Determine the [x, y] coordinate at the center of the cell enclosing the given text.  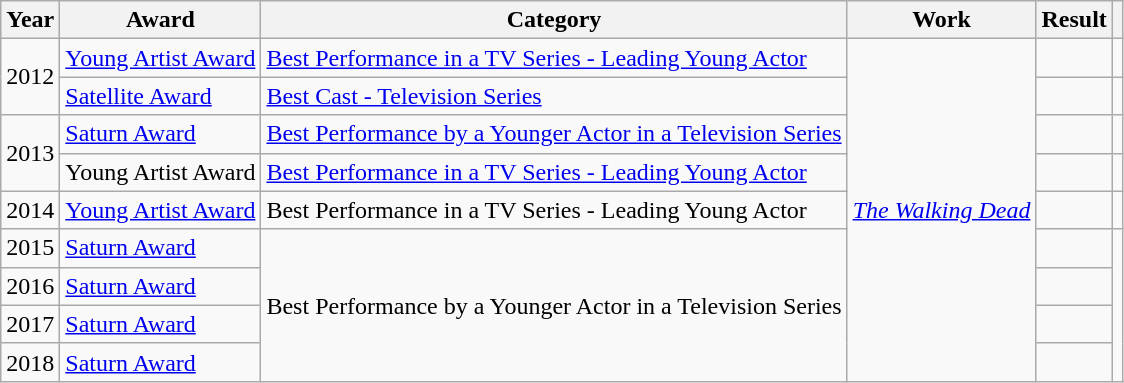
Award [160, 20]
2016 [30, 286]
2017 [30, 324]
2015 [30, 248]
Result [1074, 20]
Work [942, 20]
2013 [30, 153]
Best Cast - Television Series [554, 96]
Category [554, 20]
2014 [30, 210]
The Walking Dead [942, 210]
Year [30, 20]
Satellite Award [160, 96]
2018 [30, 362]
2012 [30, 77]
